Extract the (X, Y) coordinate from the center of the cell holding the provided text.  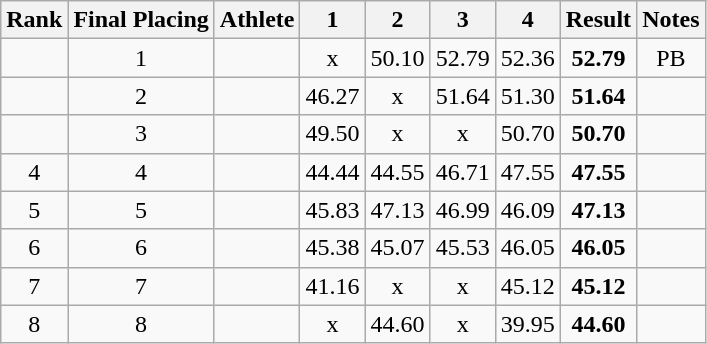
39.95 (528, 324)
46.71 (462, 172)
46.09 (528, 210)
52.36 (528, 58)
45.53 (462, 248)
PB (671, 58)
49.50 (332, 134)
51.30 (528, 96)
Final Placing (141, 20)
Athlete (257, 20)
44.55 (398, 172)
45.07 (398, 248)
Notes (671, 20)
41.16 (332, 286)
Rank (34, 20)
45.83 (332, 210)
46.99 (462, 210)
46.27 (332, 96)
45.38 (332, 248)
Result (598, 20)
44.44 (332, 172)
50.10 (398, 58)
